Determine the (X, Y) coordinate at the center of the cell enclosing the given text.  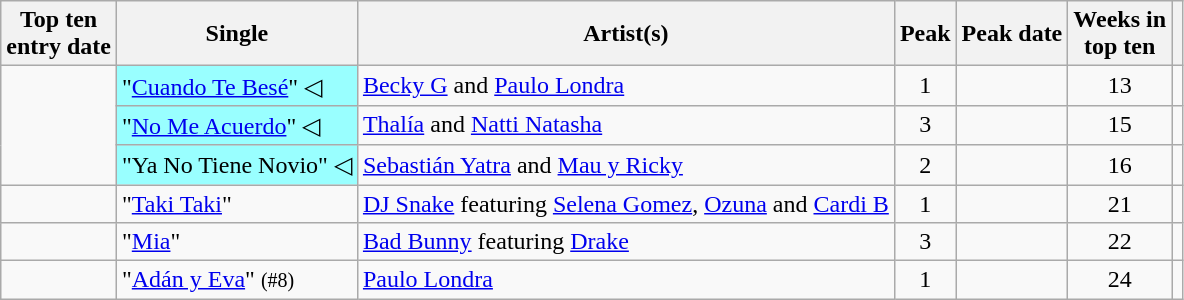
Becky G and Paulo Londra (626, 86)
21 (1120, 203)
Peak date (1012, 34)
2 (925, 165)
"Taki Taki" (236, 203)
DJ Snake featuring Selena Gomez, Ozuna and Cardi B (626, 203)
15 (1120, 125)
"Ya No Tiene Novio" ◁ (236, 165)
22 (1120, 242)
Bad Bunny featuring Drake (626, 242)
Single (236, 34)
Artist(s) (626, 34)
Paulo Londra (626, 280)
Weeks intop ten (1120, 34)
13 (1120, 86)
"Adán y Eva" (#8) (236, 280)
Top tenentry date (59, 34)
Sebastián Yatra and Mau y Ricky (626, 165)
"Mia" (236, 242)
"No Me Acuerdo" ◁ (236, 125)
16 (1120, 165)
Thalía and Natti Natasha (626, 125)
"Cuando Te Besé" ◁ (236, 86)
Peak (925, 34)
24 (1120, 280)
